Return the (x, y) coordinate for the center point of the cell that contains the specified text.  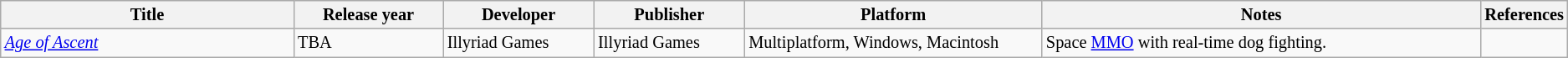
Space MMO with real-time dog fighting. (1261, 43)
TBA (368, 43)
Publisher (669, 14)
Developer (518, 14)
Multiplatform, Windows, Macintosh (893, 43)
Platform (893, 14)
Age of Ascent (147, 43)
Notes (1261, 14)
References (1524, 14)
Title (147, 14)
Release year (368, 14)
